For the text-containing cell, return its midpoint in [x, y] coordinate format. 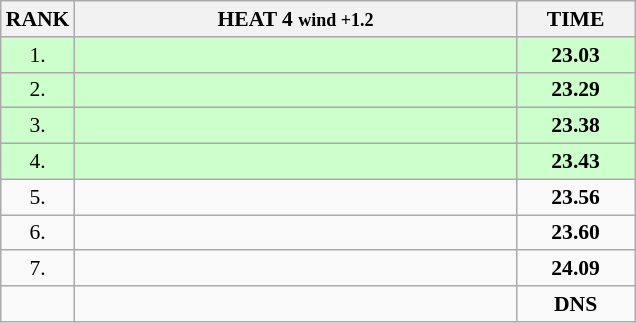
24.09 [576, 269]
23.60 [576, 233]
3. [38, 126]
23.56 [576, 197]
6. [38, 233]
RANK [38, 19]
4. [38, 162]
HEAT 4 wind +1.2 [295, 19]
23.29 [576, 90]
5. [38, 197]
7. [38, 269]
23.38 [576, 126]
DNS [576, 304]
23.03 [576, 55]
1. [38, 55]
23.43 [576, 162]
TIME [576, 19]
2. [38, 90]
